Locate the cell with the specified text and output its (x, y) center coordinate. 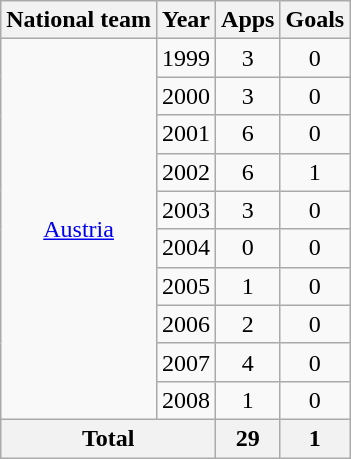
2001 (186, 134)
2 (248, 324)
2004 (186, 248)
Austria (79, 230)
2003 (186, 210)
Goals (315, 20)
2002 (186, 172)
Year (186, 20)
Apps (248, 20)
2005 (186, 286)
2007 (186, 362)
2008 (186, 400)
1999 (186, 58)
2000 (186, 96)
National team (79, 20)
2006 (186, 324)
29 (248, 438)
4 (248, 362)
Total (108, 438)
